Scan for the cell matching the given text and deliver its [x, y] coordinate at center. 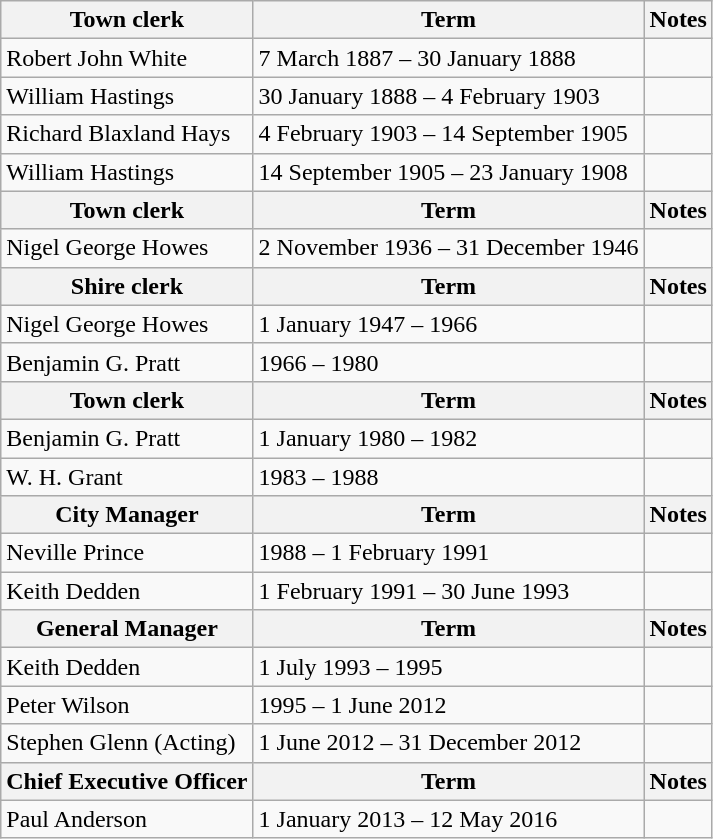
Shire clerk [127, 286]
W. H. Grant [127, 477]
1 February 1991 – 30 June 1993 [448, 591]
1 January 2013 – 12 May 2016 [448, 819]
2 November 1936 – 31 December 1946 [448, 248]
1 June 2012 – 31 December 2012 [448, 743]
Robert John White [127, 58]
30 January 1888 – 4 February 1903 [448, 96]
Stephen Glenn (Acting) [127, 743]
Peter Wilson [127, 705]
General Manager [127, 629]
14 September 1905 – 23 January 1908 [448, 172]
Richard Blaxland Hays [127, 134]
1995 – 1 June 2012 [448, 705]
1 January 1980 – 1982 [448, 438]
Neville Prince [127, 553]
1 July 1993 – 1995 [448, 667]
1988 – 1 February 1991 [448, 553]
Paul Anderson [127, 819]
4 February 1903 – 14 September 1905 [448, 134]
7 March 1887 – 30 January 1888 [448, 58]
1966 – 1980 [448, 362]
1983 – 1988 [448, 477]
1 January 1947 – 1966 [448, 324]
Chief Executive Officer [127, 781]
City Manager [127, 515]
